Detect which cell encompasses the target text, then output its (X, Y) center coordinate. 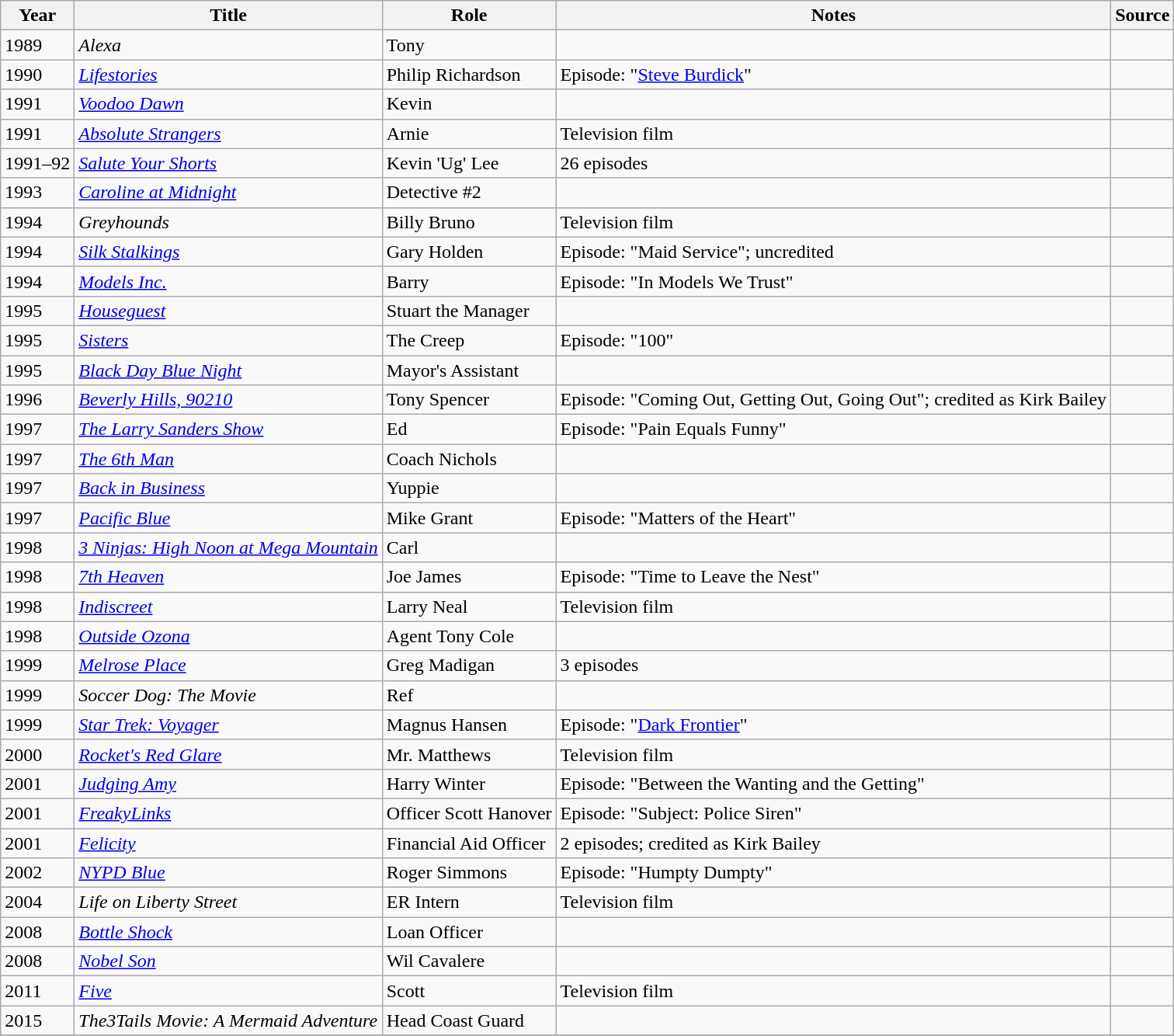
1991–92 (37, 163)
Episode: "In Models We Trust" (834, 281)
Greg Madigan (469, 666)
Episode: "Pain Equals Funny" (834, 429)
2015 (37, 1020)
Stuart the Manager (469, 311)
Greyhounds (228, 222)
The Larry Sanders Show (228, 429)
Bottle Shock (228, 932)
Episode: "Between the Wanting and the Getting" (834, 784)
Nobel Son (228, 961)
Notes (834, 16)
Absolute Strangers (228, 134)
Coach Nichols (469, 459)
Roger Simmons (469, 873)
1996 (37, 400)
Alexa (228, 45)
Mike Grant (469, 518)
Philip Richardson (469, 75)
Scott (469, 991)
Lifestories (228, 75)
Episode: "Humpty Dumpty" (834, 873)
Episode: "Steve Burdick" (834, 75)
Episode: "Matters of the Heart" (834, 518)
Life on Liberty Street (228, 902)
Mayor's Assistant (469, 370)
Judging Amy (228, 784)
Indiscreet (228, 607)
NYPD Blue (228, 873)
Gary Holden (469, 252)
Kevin (469, 104)
Episode: "Coming Out, Getting Out, Going Out"; credited as Kirk Bailey (834, 400)
Ref (469, 695)
Tony (469, 45)
Rocket's Red Glare (228, 754)
1989 (37, 45)
Pacific Blue (228, 518)
Agent Tony Cole (469, 636)
2011 (37, 991)
2 episodes; credited as Kirk Bailey (834, 843)
Episode: "Time to Leave the Nest" (834, 577)
Magnus Hansen (469, 725)
Larry Neal (469, 607)
FreakyLinks (228, 813)
3 Ninjas: High Noon at Mega Mountain (228, 548)
Outside Ozona (228, 636)
1993 (37, 193)
Joe James (469, 577)
Arnie (469, 134)
Felicity (228, 843)
Voodoo Dawn (228, 104)
Year (37, 16)
Officer Scott Hanover (469, 813)
Episode: "Maid Service"; uncredited (834, 252)
Episode: "Dark Frontier" (834, 725)
2002 (37, 873)
Beverly Hills, 90210 (228, 400)
Caroline at Midnight (228, 193)
Houseguest (228, 311)
Soccer Dog: The Movie (228, 695)
2004 (37, 902)
Sisters (228, 340)
2000 (37, 754)
7th Heaven (228, 577)
Financial Aid Officer (469, 843)
Five (228, 991)
Carl (469, 548)
Models Inc. (228, 281)
The 6th Man (228, 459)
Ed (469, 429)
Role (469, 16)
Wil Cavalere (469, 961)
Billy Bruno (469, 222)
Tony Spencer (469, 400)
Yuppie (469, 488)
Source (1143, 16)
Title (228, 16)
1990 (37, 75)
Head Coast Guard (469, 1020)
3 episodes (834, 666)
Harry Winter (469, 784)
The Creep (469, 340)
Episode: "Subject: Police Siren" (834, 813)
Barry (469, 281)
Silk Stalkings (228, 252)
ER Intern (469, 902)
Mr. Matthews (469, 754)
Star Trek: Voyager (228, 725)
Detective #2 (469, 193)
Episode: "100" (834, 340)
Melrose Place (228, 666)
Back in Business (228, 488)
Salute Your Shorts (228, 163)
Black Day Blue Night (228, 370)
The3Tails Movie: A Mermaid Adventure (228, 1020)
Loan Officer (469, 932)
Kevin 'Ug' Lee (469, 163)
26 episodes (834, 163)
